Pinpoint the cell where the given text exists, returning its (x, y) midpoint coordinate. 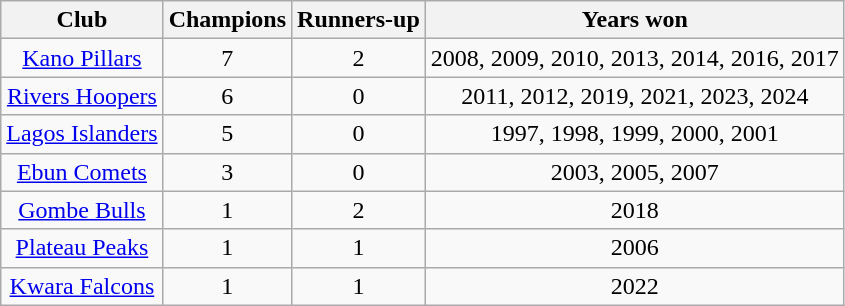
1997, 1998, 1999, 2000, 2001 (634, 134)
Gombe Bulls (82, 210)
5 (227, 134)
2006 (634, 248)
6 (227, 96)
Club (82, 20)
2022 (634, 286)
Kwara Falcons (82, 286)
3 (227, 172)
Plateau Peaks (82, 248)
Champions (227, 20)
Ebun Comets (82, 172)
Runners-up (359, 20)
2008, 2009, 2010, 2013, 2014, 2016, 2017 (634, 58)
Lagos Islanders (82, 134)
Kano Pillars (82, 58)
2011, 2012, 2019, 2021, 2023, 2024 (634, 96)
2018 (634, 210)
7 (227, 58)
2003, 2005, 2007 (634, 172)
Years won (634, 20)
Rivers Hoopers (82, 96)
